Detect which cell encompasses the target text, then output its (X, Y) center coordinate. 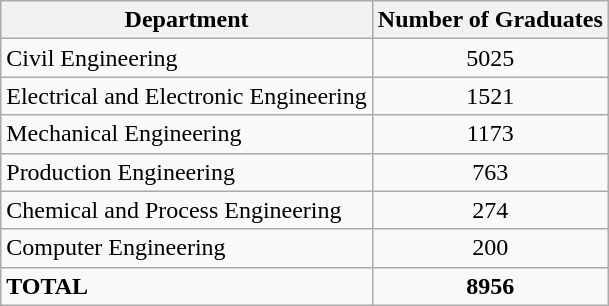
8956 (490, 286)
Department (187, 20)
Mechanical Engineering (187, 134)
1521 (490, 96)
763 (490, 172)
TOTAL (187, 286)
Electrical and Electronic Engineering (187, 96)
Civil Engineering (187, 58)
Computer Engineering (187, 248)
Production Engineering (187, 172)
Number of Graduates (490, 20)
200 (490, 248)
5025 (490, 58)
274 (490, 210)
Chemical and Process Engineering (187, 210)
1173 (490, 134)
